Identify which cell holds the provided text, then report its (x, y) central coordinate. 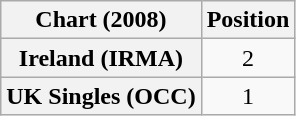
2 (248, 58)
1 (248, 96)
Ireland (IRMA) (101, 58)
UK Singles (OCC) (101, 96)
Chart (2008) (101, 20)
Position (248, 20)
